Search for the cell housing the specified text and yield its [x, y] center coordinate. 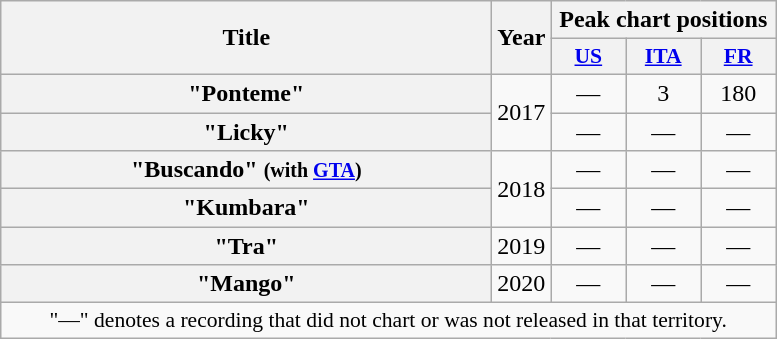
2019 [522, 246]
"—" denotes a recording that did not chart or was not released in that territory. [388, 321]
2020 [522, 284]
"Kumbara" [246, 208]
180 [738, 93]
2018 [522, 189]
"Ponteme" [246, 93]
Title [246, 38]
Peak chart positions [664, 20]
ITA [664, 57]
FR [738, 57]
Year [522, 38]
"Tra" [246, 246]
"Mango" [246, 284]
"Buscando" (with GTA) [246, 170]
2017 [522, 112]
"Licky" [246, 131]
US [588, 57]
3 [664, 93]
